Provide the [X, Y] coordinate of the cell's center where the given text is located.  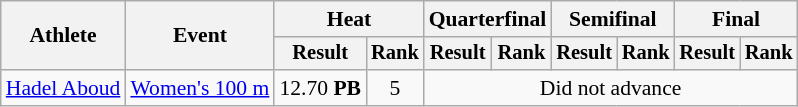
Event [200, 36]
Semifinal [612, 19]
12.70 PB [320, 88]
Final [736, 19]
5 [395, 88]
Athlete [64, 36]
Women's 100 m [200, 88]
Quarterfinal [488, 19]
Hadel Aboud [64, 88]
Did not advance [611, 88]
Heat [348, 19]
